Pinpoint the cell where the given text exists, returning its (X, Y) midpoint coordinate. 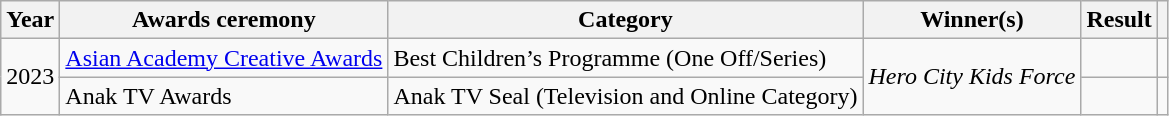
Anak TV Seal (Television and Online Category) (626, 96)
Awards ceremony (224, 20)
Anak TV Awards (224, 96)
Hero City Kids Force (972, 77)
2023 (30, 77)
Asian Academy Creative Awards (224, 58)
Category (626, 20)
Year (30, 20)
Winner(s) (972, 20)
Best Children’s Programme (One Off/Series) (626, 58)
Result (1119, 20)
